Find where the given text appears and provide that cell's center as [X, Y] coordinate. 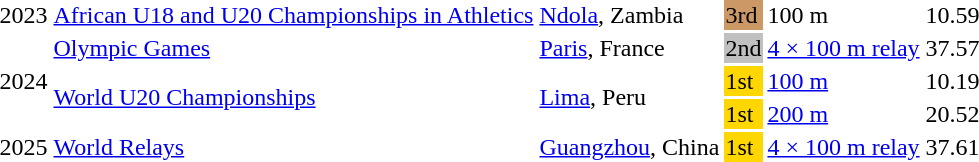
2nd [744, 48]
African U18 and U20 Championships in Athletics [294, 15]
200 m [844, 114]
Paris, France [630, 48]
Ndola, Zambia [630, 15]
World U20 Championships [294, 98]
Guangzhou, China [630, 147]
Lima, Peru [630, 98]
World Relays [294, 147]
3rd [744, 15]
Olympic Games [294, 48]
